Identify which cell holds the provided text, then report its [X, Y] central coordinate. 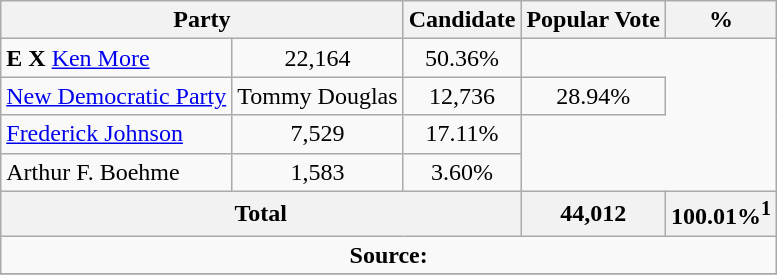
Frederick Johnson [116, 134]
3.60% [462, 172]
100.01%1 [722, 214]
7,529 [318, 134]
Source: [389, 255]
44,012 [594, 214]
E X Ken More [116, 58]
22,164 [318, 58]
New Democratic Party [116, 96]
12,736 [462, 96]
% [722, 20]
Arthur F. Boehme [116, 172]
17.11% [462, 134]
1,583 [318, 172]
Total [261, 214]
Tommy Douglas [318, 96]
Candidate [462, 20]
Party [202, 20]
50.36% [462, 58]
28.94% [594, 96]
Popular Vote [594, 20]
